Locate the cell with the specified text and output its [X, Y] center coordinate. 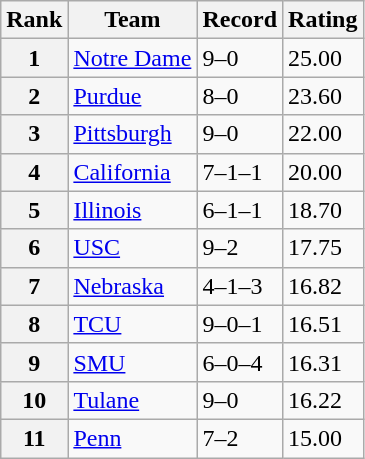
23.60 [323, 96]
7 [34, 286]
Pittsburgh [132, 134]
16.31 [323, 362]
16.51 [323, 324]
6–0–4 [240, 362]
6 [34, 248]
18.70 [323, 210]
4 [34, 172]
9–2 [240, 248]
20.00 [323, 172]
6–1–1 [240, 210]
15.00 [323, 438]
SMU [132, 362]
1 [34, 58]
2 [34, 96]
9–0–1 [240, 324]
25.00 [323, 58]
TCU [132, 324]
Tulane [132, 400]
4–1–3 [240, 286]
7–2 [240, 438]
Purdue [132, 96]
3 [34, 134]
8 [34, 324]
9 [34, 362]
10 [34, 400]
Rating [323, 20]
16.82 [323, 286]
16.22 [323, 400]
Team [132, 20]
Illinois [132, 210]
USC [132, 248]
Notre Dame [132, 58]
Rank [34, 20]
11 [34, 438]
8–0 [240, 96]
7–1–1 [240, 172]
Nebraska [132, 286]
17.75 [323, 248]
Record [240, 20]
22.00 [323, 134]
California [132, 172]
5 [34, 210]
Penn [132, 438]
